Return the [x, y] coordinate for the center point of the cell that contains the specified text.  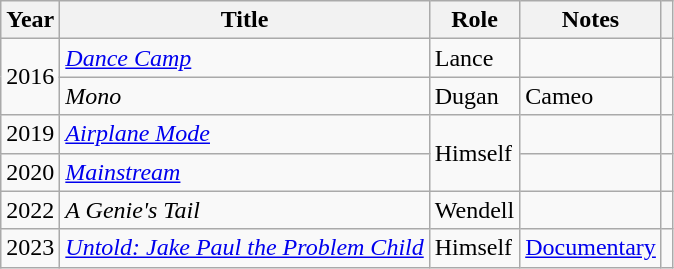
Title [244, 20]
2022 [30, 210]
Untold: Jake Paul the Problem Child [244, 248]
2020 [30, 172]
Mainstream [244, 172]
Dugan [474, 96]
Notes [591, 20]
Cameo [591, 96]
Year [30, 20]
2023 [30, 248]
Role [474, 20]
A Genie's Tail [244, 210]
2016 [30, 77]
Documentary [591, 248]
2019 [30, 134]
Wendell [474, 210]
Dance Camp [244, 58]
Lance [474, 58]
Airplane Mode [244, 134]
Mono [244, 96]
